Determine the [x, y] coordinate at the center of the cell enclosing the given text.  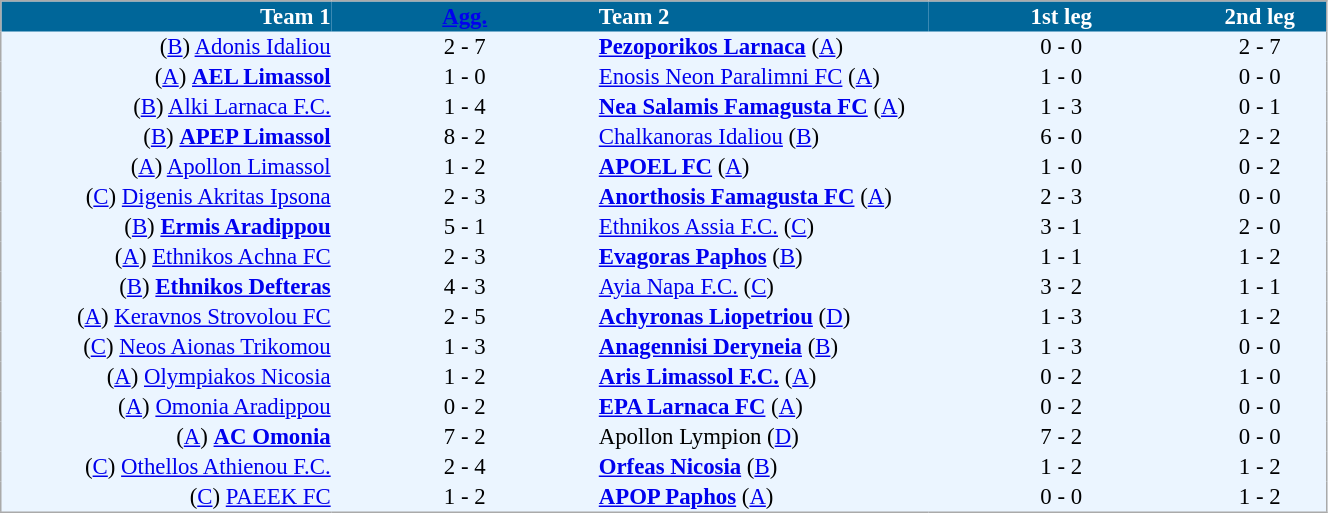
Nea Salamis Famagusta FC (A) [762, 107]
(B) Ermis Aradippou [166, 227]
Achyronas Liopetriou (D) [762, 317]
0 - 1 [1260, 107]
2nd leg [1260, 16]
Team 2 [762, 16]
5 - 1 [464, 227]
APOP Paphos (A) [762, 497]
8 - 2 [464, 137]
Chalkanoras Idaliou (B) [762, 137]
(A) Olympiakos Nicosia [166, 377]
1 - 4 [464, 107]
3 - 1 [1062, 227]
2 - 0 [1260, 227]
1st leg [1062, 16]
3 - 2 [1062, 287]
(A) Omonia Aradippou [166, 407]
EPA Larnaca FC (A) [762, 407]
Anagennisi Deryneia (B) [762, 347]
(A) AC Omonia [166, 437]
Pezoporikos Larnaca (A) [762, 47]
Agg. [464, 16]
(A) Ethnikos Achna FC [166, 257]
2 - 4 [464, 467]
Ayia Napa F.C. (C) [762, 287]
2 - 5 [464, 317]
(A) AEL Limassol [166, 77]
Enosis Neon Paralimni FC (A) [762, 77]
(B) APEP Limassol [166, 137]
2 - 2 [1260, 137]
Evagoras Paphos (B) [762, 257]
(C) PAEEK FC [166, 497]
6 - 0 [1062, 137]
(B) Alki Larnaca F.C. [166, 107]
APOEL FC (A) [762, 167]
(A) Keravnos Strovolou FC [166, 317]
(A) Apollon Limassol [166, 167]
(C) Othellos Athienou F.C. [166, 467]
(B) Adonis Idaliou [166, 47]
Orfeas Nicosia (B) [762, 467]
Aris Limassol F.C. (A) [762, 377]
Ethnikos Assia F.C. (C) [762, 227]
4 - 3 [464, 287]
(C) Digenis Akritas Ipsona [166, 197]
Team 1 [166, 16]
Anorthosis Famagusta FC (A) [762, 197]
Apollon Lympion (D) [762, 437]
(B) Ethnikos Defteras [166, 287]
(C) Neos Aionas Trikomou [166, 347]
